Scan for the cell matching the given text and deliver its [X, Y] coordinate at center. 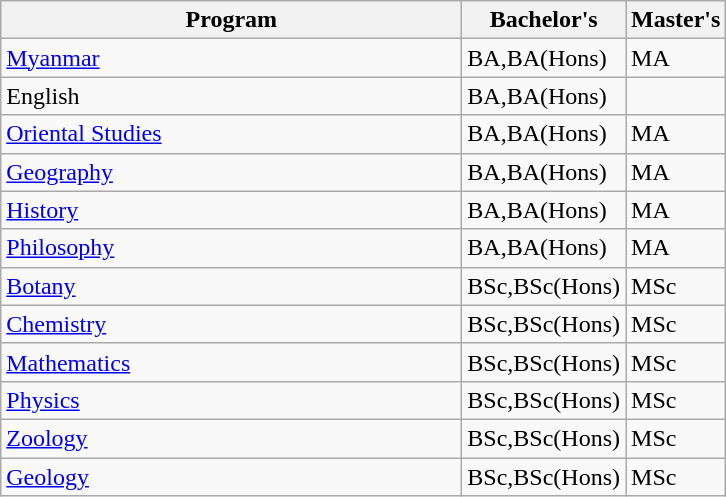
Master's [676, 20]
Bachelor's [544, 20]
Botany [232, 286]
Physics [232, 400]
English [232, 96]
Myanmar [232, 58]
Oriental Studies [232, 134]
Geography [232, 172]
Program [232, 20]
Mathematics [232, 362]
Zoology [232, 438]
Geology [232, 477]
Philosophy [232, 248]
History [232, 210]
Chemistry [232, 324]
